From the cell containing the given text, extract its center point as (X, Y) coordinate. 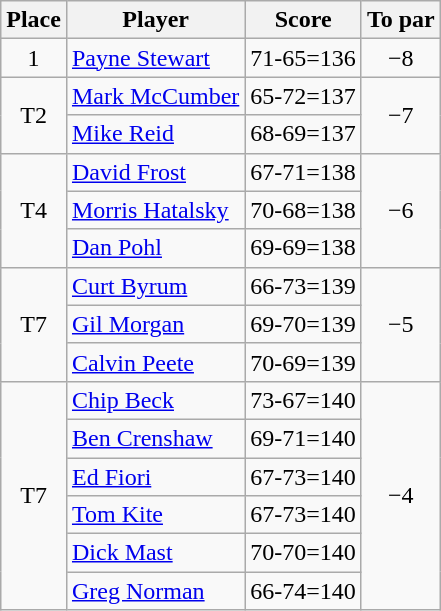
−4 (400, 495)
Tom Kite (155, 515)
70-68=138 (304, 210)
Mark McCumber (155, 96)
65-72=137 (304, 96)
69-69=138 (304, 248)
Curt Byrum (155, 286)
To par (400, 20)
Ed Fiori (155, 477)
Gil Morgan (155, 324)
70-70=140 (304, 553)
Chip Beck (155, 400)
−6 (400, 210)
66-74=140 (304, 591)
T4 (34, 210)
66-73=139 (304, 286)
Score (304, 20)
1 (34, 58)
Place (34, 20)
Dick Mast (155, 553)
Ben Crenshaw (155, 438)
Morris Hatalsky (155, 210)
Dan Pohl (155, 248)
−8 (400, 58)
71-65=136 (304, 58)
Mike Reid (155, 134)
T2 (34, 115)
67-71=138 (304, 172)
−7 (400, 115)
David Frost (155, 172)
70-69=139 (304, 362)
Payne Stewart (155, 58)
69-71=140 (304, 438)
Player (155, 20)
69-70=139 (304, 324)
Greg Norman (155, 591)
−5 (400, 324)
Calvin Peete (155, 362)
68-69=137 (304, 134)
73-67=140 (304, 400)
